Detect which cell encompasses the target text, then output its [x, y] center coordinate. 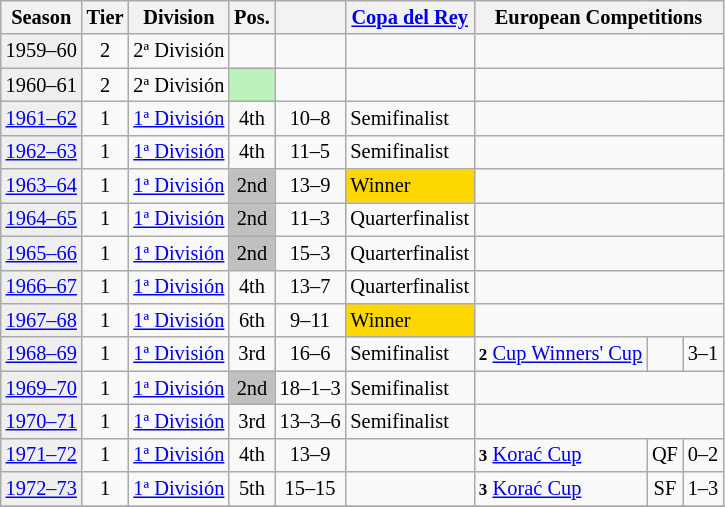
16–6 [310, 354]
15–3 [310, 253]
European Competitions [598, 17]
0–2 [703, 455]
Pos. [252, 17]
1962–63 [42, 152]
15–15 [310, 489]
1970–71 [42, 421]
10–8 [310, 118]
1961–62 [42, 118]
Tier [106, 17]
Season [42, 17]
1–3 [703, 489]
13–3–6 [310, 421]
9–11 [310, 320]
11–3 [310, 219]
1968–69 [42, 354]
1960–61 [42, 85]
1966–67 [42, 287]
SF [665, 489]
6th [252, 320]
Copa del Rey [410, 17]
18–1–3 [310, 388]
5th [252, 489]
3–1 [703, 354]
13–7 [310, 287]
11–5 [310, 152]
1972–73 [42, 489]
2 Cup Winners' Cup [560, 354]
QF [665, 455]
1964–65 [42, 219]
1967–68 [42, 320]
1963–64 [42, 186]
1965–66 [42, 253]
1959–60 [42, 51]
1969–70 [42, 388]
Division [178, 17]
1971–72 [42, 455]
